Provide the [x, y] coordinate of the cell's center where the given text is located.  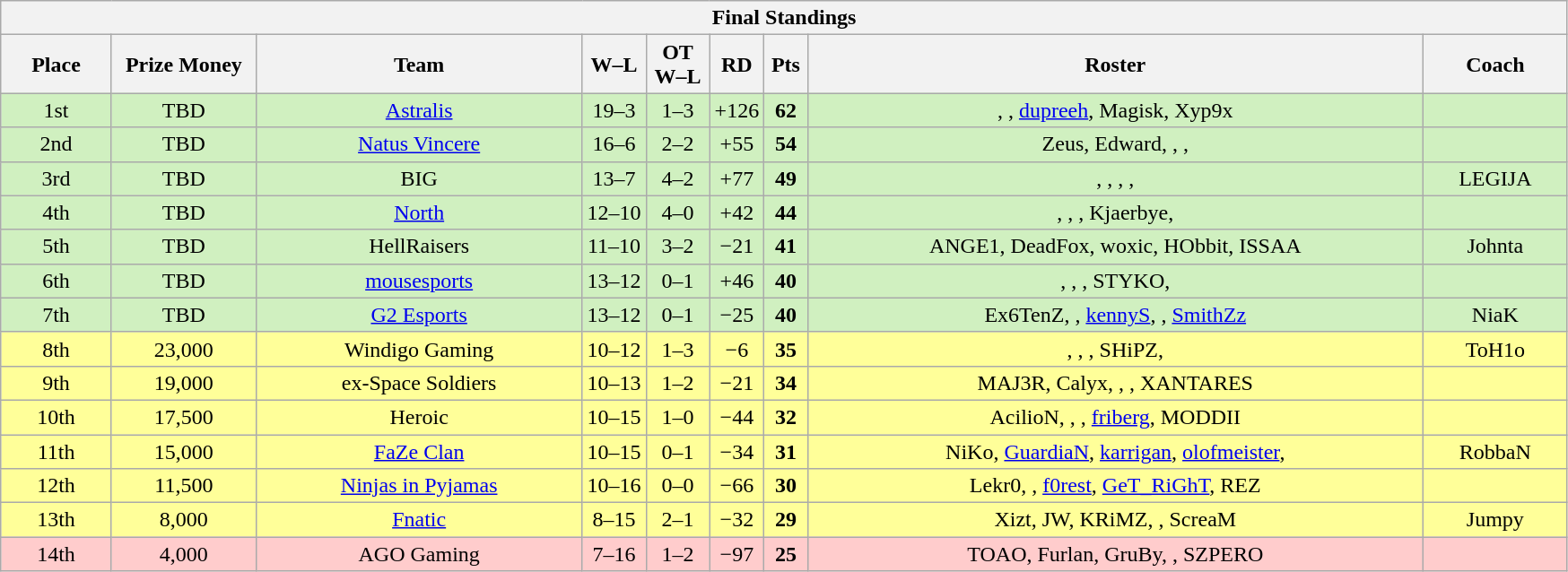
11th [57, 451]
−97 [737, 554]
, , , , [1115, 178]
15,000 [183, 451]
10–13 [614, 383]
4–2 [678, 178]
9th [57, 383]
W–L [614, 65]
TOAO, Furlan, GruBy, , SZPERO [1115, 554]
11–10 [614, 247]
2–2 [678, 144]
ANGE1, DeadFox, woxic, HObbit, ISSAA [1115, 247]
13–7 [614, 178]
2nd [57, 144]
RD [737, 65]
−25 [737, 315]
31 [786, 451]
23,000 [183, 349]
FaZe Clan [419, 451]
Ninjas in Pyjamas [419, 486]
AGO Gaming [419, 554]
Astralis [419, 110]
mousesports [419, 281]
5th [57, 247]
8–15 [614, 520]
34 [786, 383]
41 [786, 247]
AcilioN, , , friberg, MODDII [1115, 417]
10–16 [614, 486]
ex-Space Soldiers [419, 383]
8,000 [183, 520]
Team [419, 65]
+55 [737, 144]
ToH1o [1494, 349]
Final Standings [784, 18]
11,500 [183, 486]
19–3 [614, 110]
4,000 [183, 554]
19,000 [183, 383]
Johnta [1494, 247]
3–2 [678, 247]
Roster [1115, 65]
MAJ3R, Calyx, , , XANTARES [1115, 383]
, , , SHiPZ, [1115, 349]
Coach [1494, 65]
29 [786, 520]
17,500 [183, 417]
+46 [737, 281]
+126 [737, 110]
LEGIJA [1494, 178]
Xizt, JW, KRiMZ, , ScreaM [1115, 520]
32 [786, 417]
+42 [737, 212]
30 [786, 486]
North [419, 212]
62 [786, 110]
NiKo, GuardiaN, karrigan, olofmeister, [1115, 451]
3rd [57, 178]
6th [57, 281]
−6 [737, 349]
Natus Vincere [419, 144]
1–0 [678, 417]
, , , STYKO, [1115, 281]
−44 [737, 417]
, , , Kjaerbye, [1115, 212]
35 [786, 349]
Ex6TenZ, , kennyS, , SmithZz [1115, 315]
7th [57, 315]
10–12 [614, 349]
2–1 [678, 520]
44 [786, 212]
RobbaN [1494, 451]
7–16 [614, 554]
54 [786, 144]
4–0 [678, 212]
NiaK [1494, 315]
Windigo Gaming [419, 349]
Heroic [419, 417]
1st [57, 110]
13th [57, 520]
HellRaisers [419, 247]
Pts [786, 65]
49 [786, 178]
−34 [737, 451]
Prize Money [183, 65]
Zeus, Edward, , , [1115, 144]
14th [57, 554]
G2 Esports [419, 315]
Place [57, 65]
OTW–L [678, 65]
−32 [737, 520]
12th [57, 486]
4th [57, 212]
Lekr0, , f0rest, GeT_RiGhT, REZ [1115, 486]
8th [57, 349]
Jumpy [1494, 520]
BIG [419, 178]
16–6 [614, 144]
+77 [737, 178]
−66 [737, 486]
25 [786, 554]
, , dupreeh, Magisk, Xyp9x [1115, 110]
0–0 [678, 486]
Fnatic [419, 520]
12–10 [614, 212]
10th [57, 417]
